Determine the (X, Y) coordinate at the center of the cell enclosing the given text.  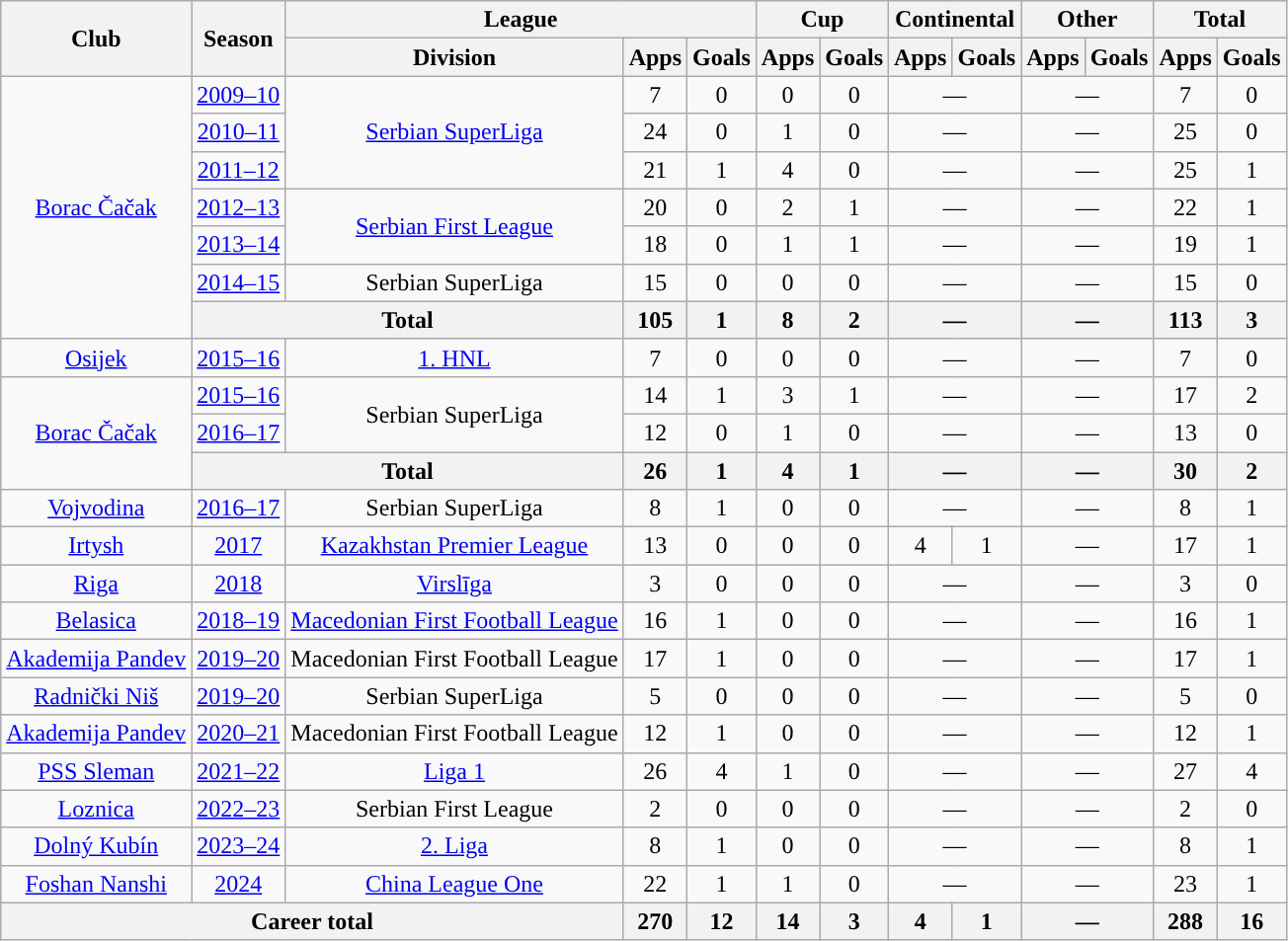
Radnički Niš (97, 696)
24 (655, 132)
Continental (955, 20)
PSS Sleman (97, 771)
Kazakhstan Premier League (454, 546)
23 (1185, 884)
2012–13 (239, 207)
288 (1185, 921)
113 (1185, 320)
2. Liga (454, 846)
19 (1185, 245)
2018 (239, 584)
Vojvodina (97, 509)
Other (1087, 20)
Foshan Nanshi (97, 884)
2014–15 (239, 282)
Irtysh (97, 546)
Riga (97, 584)
Loznica (97, 809)
2009–10 (239, 95)
2024 (239, 884)
China League One (454, 884)
20 (655, 207)
2022–23 (239, 809)
21 (655, 170)
30 (1185, 471)
2010–11 (239, 132)
2023–24 (239, 846)
Osijek (97, 357)
2018–19 (239, 621)
League (522, 20)
Belasica (97, 621)
Dolný Kubín (97, 846)
1. HNL (454, 357)
2021–22 (239, 771)
2013–14 (239, 245)
105 (655, 320)
Career total (312, 921)
2020–21 (239, 734)
Season (239, 39)
2017 (239, 546)
Virslīga (454, 584)
Liga 1 (454, 771)
Division (454, 57)
2011–12 (239, 170)
Club (97, 39)
Cup (822, 20)
27 (1185, 771)
18 (655, 245)
270 (655, 921)
